Return the (X, Y) coordinate for the center point of the cell that contains the specified text.  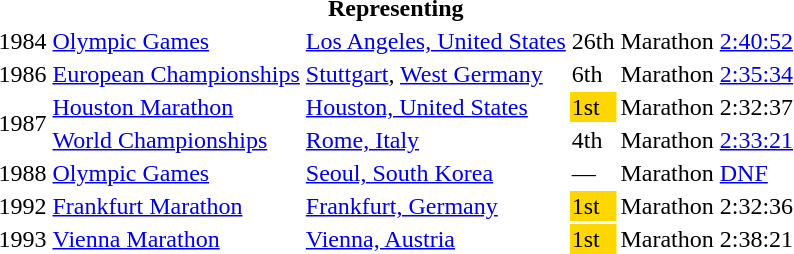
2:32:37 (756, 107)
4th (593, 140)
European Championships (176, 74)
Houston, United States (436, 107)
— (593, 173)
26th (593, 41)
Frankfurt, Germany (436, 206)
2:33:21 (756, 140)
2:38:21 (756, 239)
World Championships (176, 140)
2:35:34 (756, 74)
2:32:36 (756, 206)
Vienna Marathon (176, 239)
DNF (756, 173)
Frankfurt Marathon (176, 206)
2:40:52 (756, 41)
Houston Marathon (176, 107)
Seoul, South Korea (436, 173)
Vienna, Austria (436, 239)
6th (593, 74)
Los Angeles, United States (436, 41)
Rome, Italy (436, 140)
Stuttgart, West Germany (436, 74)
